Locate the cell with the specified text and output its (X, Y) center coordinate. 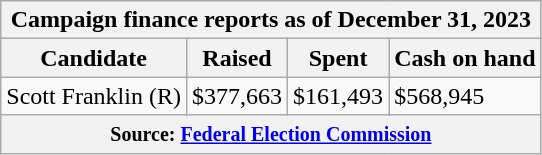
Candidate (94, 58)
Source: Federal Election Commission (271, 134)
Cash on hand (465, 58)
Raised (236, 58)
$568,945 (465, 96)
$377,663 (236, 96)
$161,493 (338, 96)
Spent (338, 58)
Campaign finance reports as of December 31, 2023 (271, 20)
Scott Franklin (R) (94, 96)
